Search for the cell housing the specified text and yield its (X, Y) center coordinate. 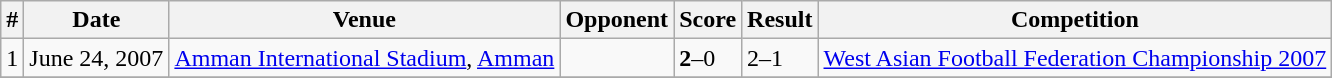
Score (708, 20)
2–0 (708, 58)
June 24, 2007 (96, 58)
2–1 (780, 58)
Venue (364, 20)
# (12, 20)
Amman International Stadium, Amman (364, 58)
Competition (1075, 20)
1 (12, 58)
Date (96, 20)
Opponent (617, 20)
West Asian Football Federation Championship 2007 (1075, 58)
Result (780, 20)
